Output the [X, Y] coordinate of the center of the cell containing the given text.  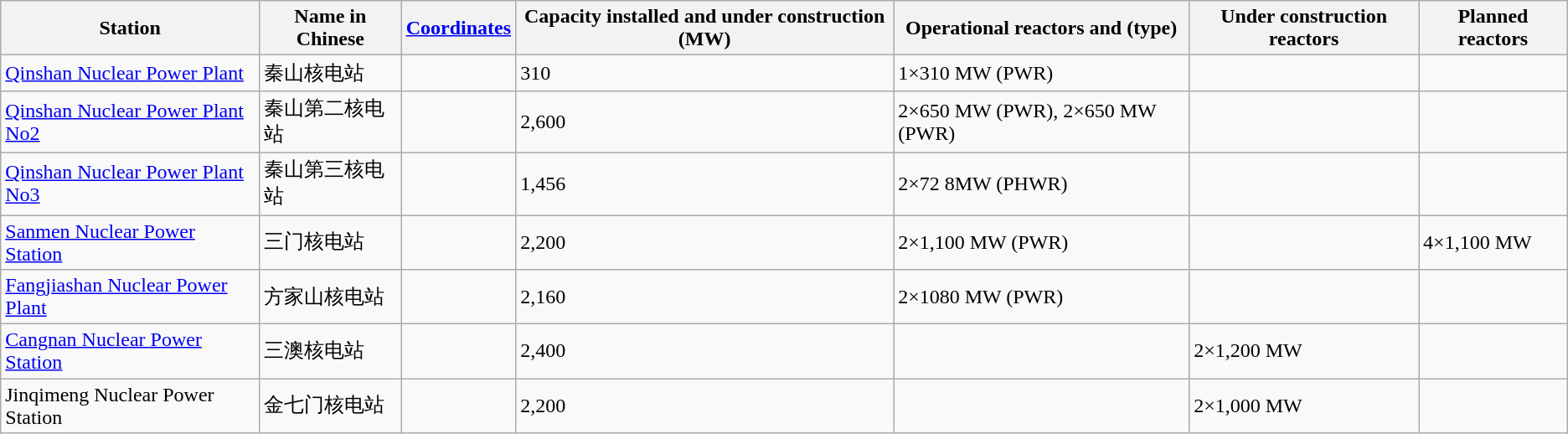
Qinshan Nuclear Power Plant No3 [131, 183]
Cangnan Nuclear Power Station [131, 352]
Capacity installed and under construction (MW) [705, 28]
2×1,100 MW (PWR) [1042, 241]
Operational reactors and (type) [1042, 28]
Coordinates [458, 28]
2×1,000 MW [1304, 406]
1×310 MW (PWR) [1042, 74]
Station [131, 28]
三门核电站 [330, 241]
秦山核电站 [330, 74]
秦山第三核电站 [330, 183]
Planned reactors [1493, 28]
1,456 [705, 183]
2,400 [705, 352]
2×1080 MW (PWR) [1042, 297]
Under construction reactors [1304, 28]
Name in Chinese [330, 28]
秦山第二核电站 [330, 121]
2,600 [705, 121]
2,160 [705, 297]
Qinshan Nuclear Power Plant No2 [131, 121]
310 [705, 74]
2×72 8MW (PHWR) [1042, 183]
三澳核电站 [330, 352]
Jinqimeng Nuclear Power Station [131, 406]
方家山核电站 [330, 297]
4×1,100 MW [1493, 241]
Fangjiashan Nuclear Power Plant [131, 297]
2×650 MW (PWR), 2×650 MW (PWR) [1042, 121]
金七门核电站 [330, 406]
Qinshan Nuclear Power Plant [131, 74]
Sanmen Nuclear Power Station [131, 241]
2×1,200 MW [1304, 352]
